Provide the [X, Y] coordinate of the cell's center where the given text is located.  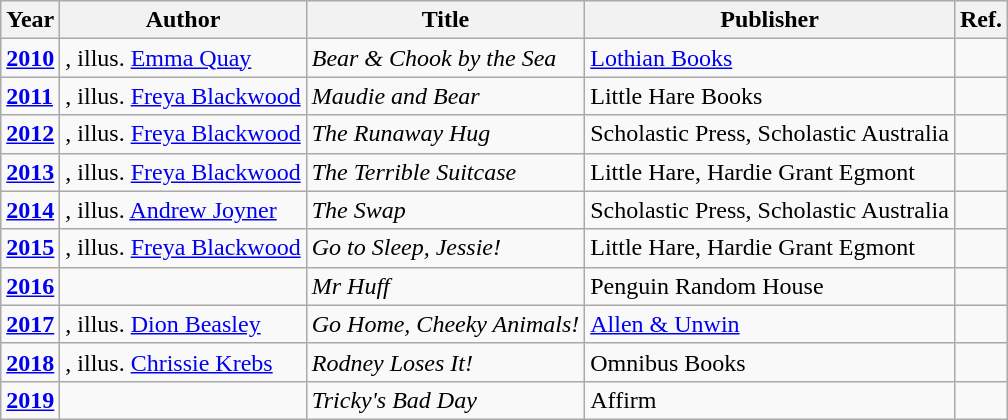
Omnibus Books [770, 362]
Publisher [770, 20]
The Runaway Hug [446, 134]
Tricky's Bad Day [446, 400]
2014 [30, 210]
, illus. Dion Beasley [183, 324]
2015 [30, 248]
Lothian Books [770, 58]
, illus. Emma Quay [183, 58]
2013 [30, 172]
2018 [30, 362]
Maudie and Bear [446, 96]
2010 [30, 58]
Title [446, 20]
Allen & Unwin [770, 324]
Bear & Chook by the Sea [446, 58]
The Terrible Suitcase [446, 172]
Affirm [770, 400]
Rodney Loses It! [446, 362]
, illus. Chrissie Krebs [183, 362]
Author [183, 20]
, illus. Andrew Joyner [183, 210]
2016 [30, 286]
2017 [30, 324]
Mr Huff [446, 286]
Year [30, 20]
Go Home, Cheeky Animals! [446, 324]
2012 [30, 134]
Penguin Random House [770, 286]
Ref. [980, 20]
The Swap [446, 210]
Little Hare Books [770, 96]
Go to Sleep, Jessie! [446, 248]
2011 [30, 96]
2019 [30, 400]
